Determine the [X, Y] coordinate at the center of the cell enclosing the given text.  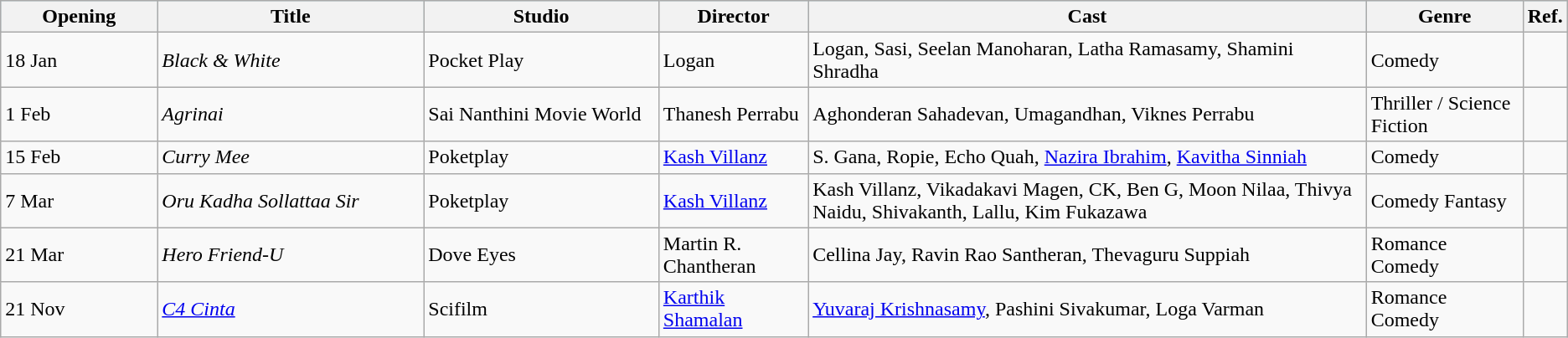
Comedy Fantasy [1444, 201]
1 Feb [79, 114]
Thriller / Science Fiction [1444, 114]
Martin R. Chantheran [733, 254]
Kash Villanz, Vikadakavi Magen, CK, Ben G, Moon Nilaa, Thivya Naidu, Shivakanth, Lallu, Kim Fukazawa [1087, 201]
Logan [733, 60]
Opening [79, 17]
21 Mar [79, 254]
Genre [1444, 17]
Scifilm [541, 310]
Logan, Sasi, Seelan Manoharan, Latha Ramasamy, Shamini Shradha [1087, 60]
Thanesh Perrabu [733, 114]
Curry Mee [291, 157]
Oru Kadha Sollattaa Sir [291, 201]
Title [291, 17]
Director [733, 17]
Cast [1087, 17]
Black & White [291, 60]
18 Jan [79, 60]
Studio [541, 17]
Dove Eyes [541, 254]
Pocket Play [541, 60]
21 Nov [79, 310]
Aghonderan Sahadevan, Umagandhan, Viknes Perrabu [1087, 114]
Yuvaraj Krishnasamy, Pashini Sivakumar, Loga Varman [1087, 310]
Karthik Shamalan [733, 310]
Hero Friend-U [291, 254]
7 Mar [79, 201]
S. Gana, Ropie, Echo Quah, Nazira Ibrahim, Kavitha Sinniah [1087, 157]
Sai Nanthini Movie World [541, 114]
15 Feb [79, 157]
C4 Cinta [291, 310]
Cellina Jay, Ravin Rao Santheran, Thevaguru Suppiah [1087, 254]
Agrinai [291, 114]
Ref. [1545, 17]
